Determine the [X, Y] coordinate at the center of the cell enclosing the given text.  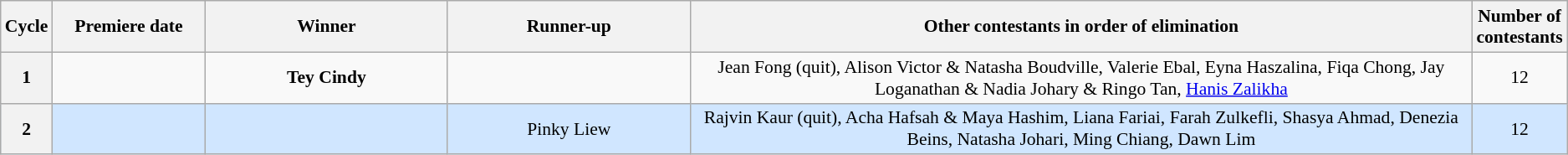
Pinky Liew [569, 129]
Other contestants in order of elimination [1080, 27]
2 [27, 129]
Premiere date [129, 27]
Runner-up [569, 27]
1 [27, 77]
Tey Cindy [327, 77]
Number of contestants [1519, 27]
Cycle [27, 27]
Rajvin Kaur (quit), Acha Hafsah & Maya Hashim, Liana Fariai, Farah Zulkefli, Shasya Ahmad, Denezia Beins, Natasha Johari, Ming Chiang, Dawn Lim [1080, 129]
Winner [327, 27]
